Output the (x, y) coordinate of the center of the cell containing the given text.  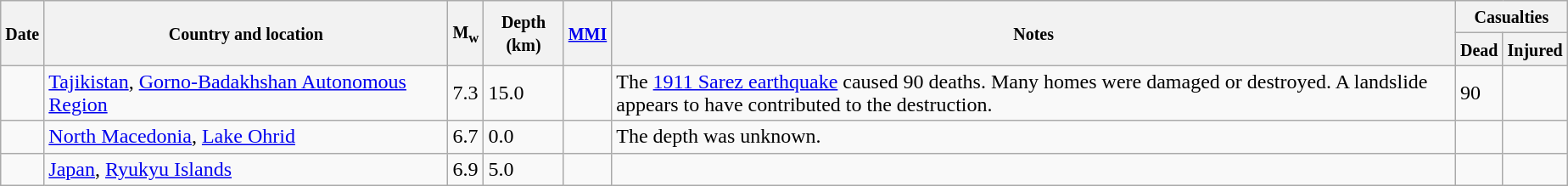
15.0 (524, 93)
6.9 (466, 169)
Depth (km) (524, 33)
0.0 (524, 137)
North Macedonia, Lake Ohrid (246, 137)
5.0 (524, 169)
The 1911 Sarez earthquake caused 90 deaths. Many homes were damaged or destroyed. A landslide appears to have contributed to the destruction. (1033, 93)
Tajikistan, Gorno-Badakhshan Autonomous Region (246, 93)
Notes (1033, 33)
Dead (1479, 49)
Injured (1535, 49)
Casualties (1511, 17)
Japan, Ryukyu Islands (246, 169)
90 (1479, 93)
6.7 (466, 137)
7.3 (466, 93)
Country and location (246, 33)
Date (22, 33)
Mw (466, 33)
MMI (587, 33)
The depth was unknown. (1033, 137)
